Return the (X, Y) coordinate for the center point of the cell that contains the specified text.  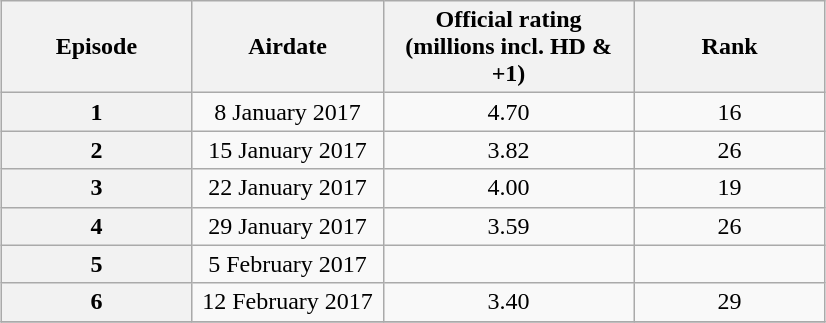
5 February 2017 (288, 264)
29 (730, 302)
4.00 (508, 188)
Rank (730, 47)
1 (96, 112)
29 January 2017 (288, 226)
2 (96, 150)
3.59 (508, 226)
12 February 2017 (288, 302)
Official rating(millions incl. HD & +1) (508, 47)
Airdate (288, 47)
3.40 (508, 302)
3 (96, 188)
19 (730, 188)
3.82 (508, 150)
15 January 2017 (288, 150)
Episode (96, 47)
4 (96, 226)
16 (730, 112)
8 January 2017 (288, 112)
5 (96, 264)
4.70 (508, 112)
6 (96, 302)
22 January 2017 (288, 188)
